For the text-containing cell, return its midpoint in [X, Y] coordinate format. 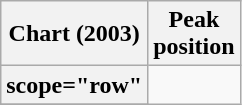
Chart (2003) [74, 34]
Peakposition [194, 34]
scope="row" [74, 85]
